Search for the cell housing the specified text and yield its (x, y) center coordinate. 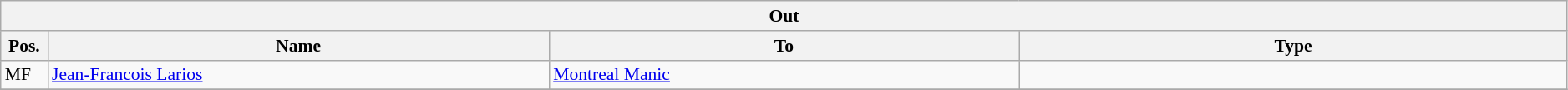
Out (784, 16)
Jean-Francois Larios (298, 75)
To (784, 46)
Type (1293, 46)
Pos. (24, 46)
Montreal Manic (784, 75)
Name (298, 46)
MF (24, 75)
